Extract the (X, Y) coordinate from the center of the cell holding the provided text.  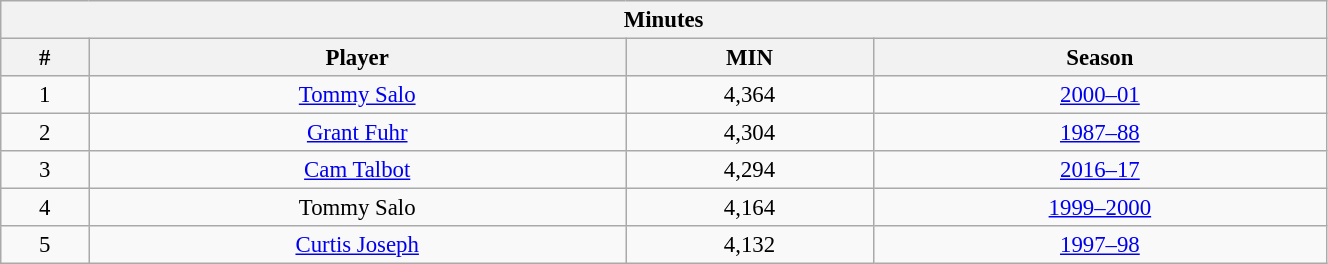
Minutes (664, 20)
2016–17 (1100, 170)
4 (45, 208)
4,164 (750, 208)
1987–88 (1100, 133)
Player (358, 58)
5 (45, 245)
3 (45, 170)
2000–01 (1100, 95)
Curtis Joseph (358, 245)
1999–2000 (1100, 208)
# (45, 58)
1 (45, 95)
4,294 (750, 170)
2 (45, 133)
Cam Talbot (358, 170)
MIN (750, 58)
4,304 (750, 133)
Season (1100, 58)
4,132 (750, 245)
4,364 (750, 95)
1997–98 (1100, 245)
Grant Fuhr (358, 133)
